Scan for the cell matching the given text and deliver its (x, y) coordinate at center. 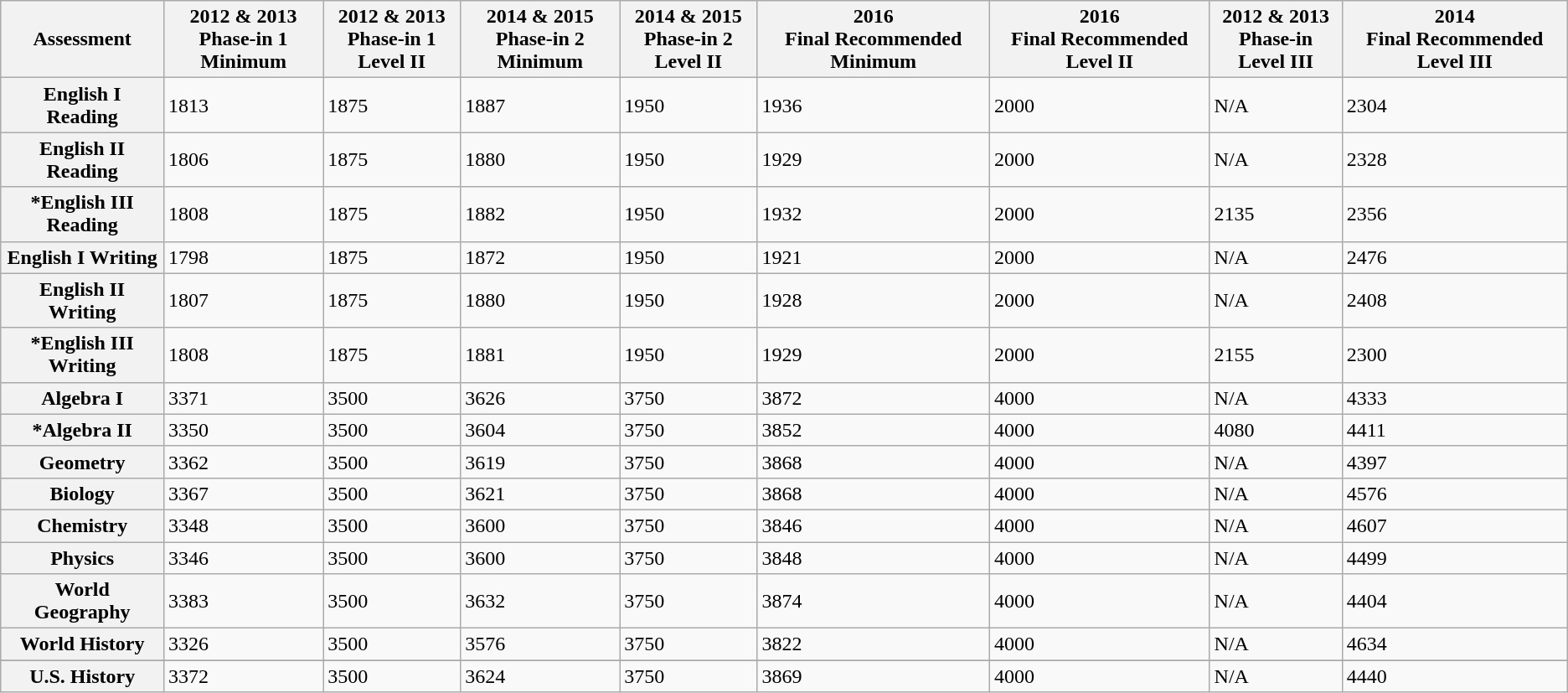
3624 (540, 676)
2476 (1454, 257)
3383 (244, 602)
2014 & 2015Phase-in 2 Level II (689, 39)
Algebra I (82, 398)
4333 (1454, 398)
1932 (874, 215)
3869 (874, 676)
1887 (540, 106)
3326 (244, 644)
2135 (1276, 215)
4576 (1454, 494)
1872 (540, 257)
World Geography (82, 602)
2304 (1454, 106)
English I Reading (82, 106)
4607 (1454, 525)
1798 (244, 257)
3576 (540, 644)
U.S. History (82, 676)
1928 (874, 300)
Geometry (82, 462)
3848 (874, 557)
3822 (874, 644)
4404 (1454, 602)
3372 (244, 676)
4080 (1276, 430)
2014Final Recommended Level III (1454, 39)
3632 (540, 602)
2155 (1276, 355)
3346 (244, 557)
1936 (874, 106)
2012 & 2013Phase-in 1 Minimum (244, 39)
3874 (874, 602)
2356 (1454, 215)
4634 (1454, 644)
*English III Reading (82, 215)
3350 (244, 430)
2016Final Recommended Level II (1099, 39)
2300 (1454, 355)
3621 (540, 494)
4440 (1454, 676)
1881 (540, 355)
4397 (1454, 462)
2408 (1454, 300)
3872 (874, 398)
2016Final Recommended Minimum (874, 39)
4499 (1454, 557)
2012 & 2013Phase-in Level III (1276, 39)
World History (82, 644)
3367 (244, 494)
3362 (244, 462)
1813 (244, 106)
3852 (874, 430)
3348 (244, 525)
*English III Writing (82, 355)
1807 (244, 300)
1921 (874, 257)
Chemistry (82, 525)
2014 & 2015Phase-in 2 Minimum (540, 39)
1806 (244, 159)
3604 (540, 430)
4411 (1454, 430)
Assessment (82, 39)
Physics (82, 557)
3371 (244, 398)
2328 (1454, 159)
English II Reading (82, 159)
2012 & 2013Phase-in 1 Level II (392, 39)
1882 (540, 215)
English I Writing (82, 257)
3626 (540, 398)
3846 (874, 525)
*Algebra II (82, 430)
Biology (82, 494)
English II Writing (82, 300)
3619 (540, 462)
